Provide the (x, y) coordinate of the cell's center where the given text is located.  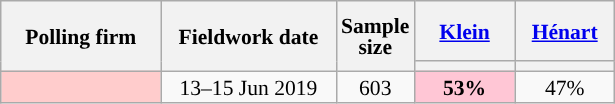
13–15 Jun 2019 (248, 86)
603 (375, 86)
47% (565, 86)
Hénart (565, 31)
Fieldwork date (248, 36)
Klein (464, 31)
Polling firm (81, 36)
Samplesize (375, 36)
53% (464, 86)
